Capture the cell that displays the provided text and extract its [x, y] central coordinate. 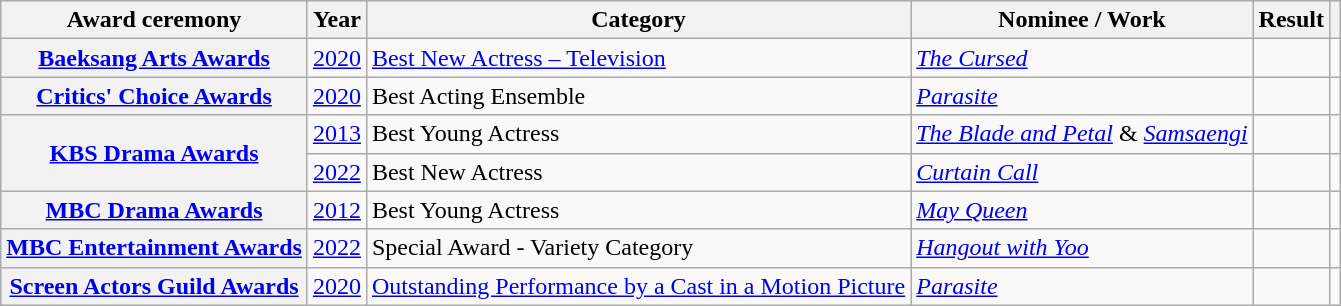
2013 [336, 134]
Award ceremony [154, 20]
Baeksang Arts Awards [154, 58]
Hangout with Yoo [1082, 248]
MBC Drama Awards [154, 210]
Category [638, 20]
The Cursed [1082, 58]
Screen Actors Guild Awards [154, 286]
The Blade and Petal & Samsaengi [1082, 134]
Best Acting Ensemble [638, 96]
Nominee / Work [1082, 20]
MBC Entertainment Awards [154, 248]
Best New Actress [638, 172]
Year [336, 20]
KBS Drama Awards [154, 153]
Outstanding Performance by a Cast in a Motion Picture [638, 286]
Curtain Call [1082, 172]
May Queen [1082, 210]
Critics' Choice Awards [154, 96]
2012 [336, 210]
Result [1291, 20]
Best New Actress – Television [638, 58]
Special Award - Variety Category [638, 248]
